Provide the [x, y] coordinate of the cell's center where the given text is located.  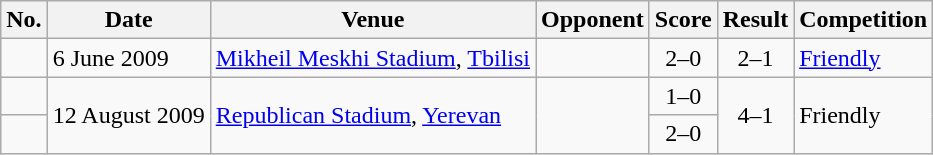
No. [24, 20]
Date [128, 20]
6 June 2009 [128, 58]
Opponent [593, 20]
2–1 [755, 58]
4–1 [755, 115]
Mikheil Meskhi Stadium, Tbilisi [372, 58]
Result [755, 20]
Score [683, 20]
12 August 2009 [128, 115]
Republican Stadium, Yerevan [372, 115]
Venue [372, 20]
1–0 [683, 96]
Competition [864, 20]
